Scan for the cell matching the given text and deliver its (X, Y) coordinate at center. 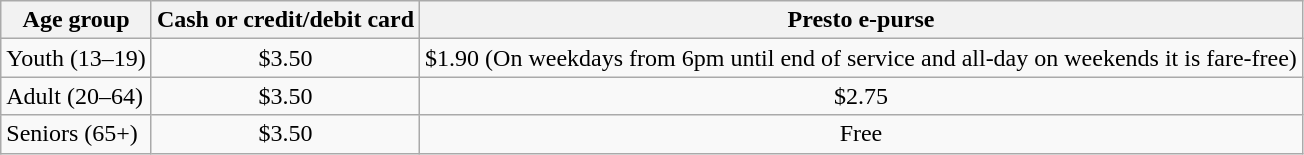
Youth (13–19) (76, 58)
$1.90 (On weekdays from 6pm until end of service and all-day on weekends it is fare-free) (862, 58)
Free (862, 134)
$2.75 (862, 96)
Adult (20–64) (76, 96)
Age group (76, 20)
Seniors (65+) (76, 134)
Presto e-purse (862, 20)
Cash or credit/debit card (285, 20)
